Return the [X, Y] coordinate for the center point of the cell that contains the specified text.  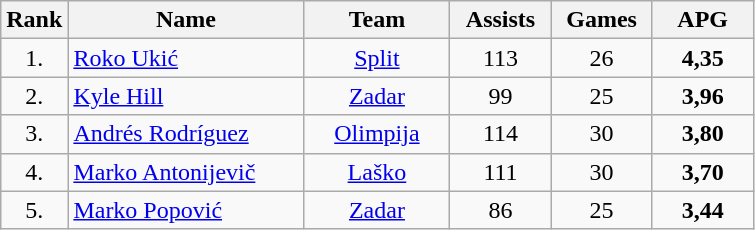
Name [186, 20]
3,70 [702, 172]
APG [702, 20]
Games [602, 20]
Kyle Hill [186, 96]
Andrés Rodríguez [186, 134]
Marko Popović [186, 210]
4,35 [702, 58]
2. [34, 96]
3. [34, 134]
5. [34, 210]
Olimpija [377, 134]
Split [377, 58]
3,96 [702, 96]
26 [602, 58]
Marko Antonijevič [186, 172]
3,44 [702, 210]
86 [500, 210]
111 [500, 172]
Rank [34, 20]
114 [500, 134]
113 [500, 58]
Team [377, 20]
Roko Ukić [186, 58]
Laško [377, 172]
1. [34, 58]
Assists [500, 20]
99 [500, 96]
3,80 [702, 134]
4. [34, 172]
